Locate the cell with the specified text and output its [x, y] center coordinate. 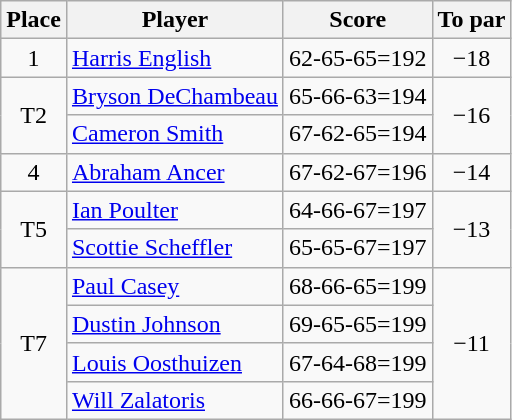
Player [174, 20]
67-62-67=196 [358, 172]
Ian Poulter [174, 210]
To par [472, 20]
1 [34, 58]
69-65-65=199 [358, 324]
67-64-68=199 [358, 362]
67-62-65=194 [358, 134]
62-65-65=192 [358, 58]
Will Zalatoris [174, 400]
T2 [34, 115]
T5 [34, 229]
−14 [472, 172]
64-66-67=197 [358, 210]
−18 [472, 58]
Cameron Smith [174, 134]
−11 [472, 343]
Bryson DeChambeau [174, 96]
−13 [472, 229]
Harris English [174, 58]
65-65-67=197 [358, 248]
T7 [34, 343]
−16 [472, 115]
Scottie Scheffler [174, 248]
Paul Casey [174, 286]
Abraham Ancer [174, 172]
Dustin Johnson [174, 324]
Louis Oosthuizen [174, 362]
Score [358, 20]
Place [34, 20]
65-66-63=194 [358, 96]
4 [34, 172]
66-66-67=199 [358, 400]
68-66-65=199 [358, 286]
